Find where the given text appears and provide that cell's center as (x, y) coordinate. 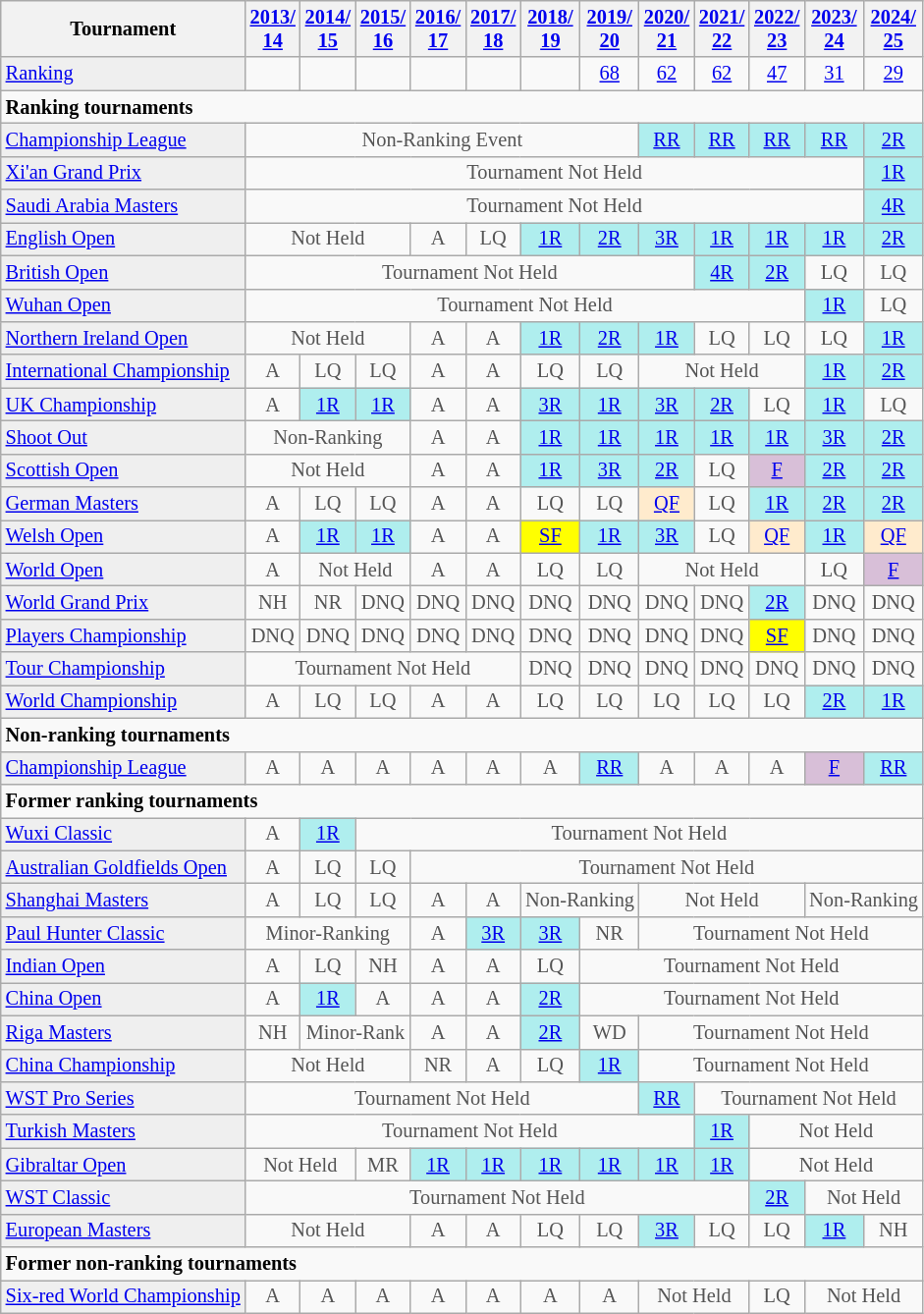
2022/23 (777, 28)
2016/17 (438, 28)
31 (834, 74)
WST Classic (124, 1197)
Tournament (124, 28)
Six-red World Championship (124, 1296)
Players Championship (124, 635)
Minor-Rank (355, 1032)
MR (383, 1165)
China Open (124, 999)
Turkish Masters (124, 1131)
Former ranking tournaments (462, 800)
Ranking (124, 74)
2014/15 (328, 28)
Indian Open (124, 966)
English Open (124, 239)
Northern Ireland Open (124, 338)
Non-ranking tournaments (462, 735)
European Masters (124, 1231)
2023/24 (834, 28)
Paul Hunter Classic (124, 933)
Riga Masters (124, 1032)
British Open (124, 272)
Scottish Open (124, 470)
WST Pro Series (124, 1098)
2018/19 (550, 28)
2015/16 (383, 28)
Ranking tournaments (462, 107)
2021/22 (722, 28)
Minor-Ranking (328, 933)
World Grand Prix (124, 602)
Welsh Open (124, 536)
Tour Championship (124, 669)
2020/21 (667, 28)
2019/20 (610, 28)
World Championship (124, 701)
Shanghai Masters (124, 900)
Xi'an Grand Prix (124, 173)
Wuxi Classic (124, 834)
2013/14 (273, 28)
World Open (124, 570)
47 (777, 74)
Saudi Arabia Masters (124, 206)
Non-Ranking Event (442, 139)
WD (610, 1032)
Shoot Out (124, 437)
Gibraltar Open (124, 1165)
UK Championship (124, 405)
2024/25 (894, 28)
International Championship (124, 371)
German Masters (124, 504)
China Championship (124, 1066)
2017/18 (493, 28)
Australian Goldfields Open (124, 867)
68 (610, 74)
Former non-ranking tournaments (462, 1264)
29 (894, 74)
Wuhan Open (124, 305)
